Locate the cell with the specified text and output its (x, y) center coordinate. 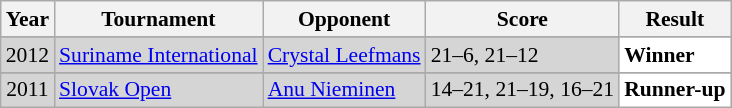
2011 (28, 90)
Crystal Leefmans (344, 55)
Winner (674, 55)
Suriname International (158, 55)
21–6, 21–12 (523, 55)
Tournament (158, 19)
Result (674, 19)
Runner-up (674, 90)
Opponent (344, 19)
2012 (28, 55)
Anu Nieminen (344, 90)
Slovak Open (158, 90)
14–21, 21–19, 16–21 (523, 90)
Score (523, 19)
Year (28, 19)
